Provide the [x, y] coordinate of the cell's center where the given text is located.  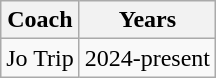
Coach [40, 20]
Jo Trip [40, 58]
Years [147, 20]
2024-present [147, 58]
